Extract the (X, Y) coordinate from the center of the cell holding the provided text.  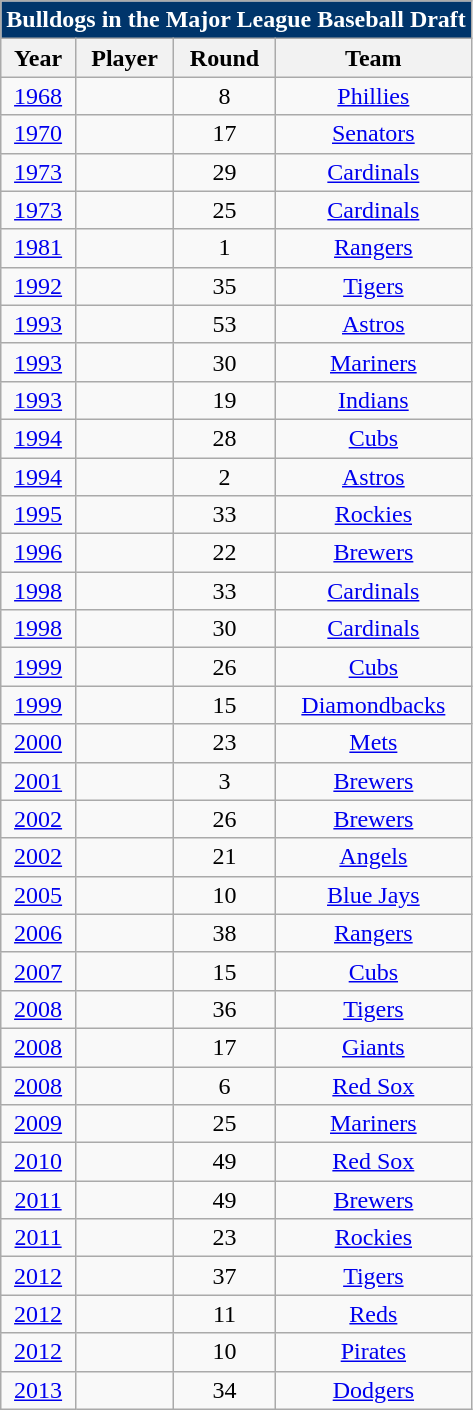
1996 (38, 553)
Giants (373, 1047)
53 (225, 324)
Year (38, 58)
Senators (373, 134)
11 (225, 1314)
3 (225, 781)
2010 (38, 1162)
2005 (38, 895)
Reds (373, 1314)
2001 (38, 781)
2000 (38, 743)
Round (225, 58)
Player (124, 58)
2 (225, 477)
1995 (38, 515)
Angels (373, 857)
22 (225, 553)
Team (373, 58)
1970 (38, 134)
Phillies (373, 96)
Bulldogs in the Major League Baseball Draft (236, 20)
2013 (38, 1390)
Mets (373, 743)
34 (225, 1390)
1 (225, 248)
1992 (38, 286)
35 (225, 286)
37 (225, 1276)
36 (225, 1009)
Indians (373, 400)
2009 (38, 1124)
8 (225, 96)
28 (225, 438)
38 (225, 933)
Diamondbacks (373, 705)
29 (225, 172)
6 (225, 1085)
2006 (38, 933)
2007 (38, 971)
1968 (38, 96)
1981 (38, 248)
21 (225, 857)
Pirates (373, 1352)
19 (225, 400)
Blue Jays (373, 895)
Dodgers (373, 1390)
